From the cell containing the given text, extract its center point as (x, y) coordinate. 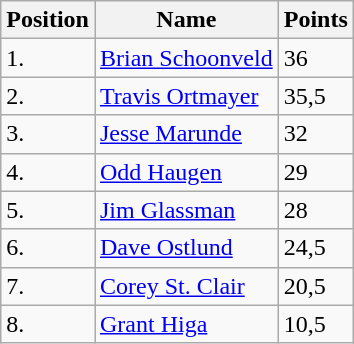
Points (316, 20)
Odd Haugen (186, 172)
Dave Ostlund (186, 248)
Travis Ortmayer (186, 96)
Grant Higa (186, 324)
Name (186, 20)
5. (48, 210)
6. (48, 248)
20,5 (316, 286)
Jesse Marunde (186, 134)
28 (316, 210)
29 (316, 172)
3. (48, 134)
7. (48, 286)
Brian Schoonveld (186, 58)
Jim Glassman (186, 210)
36 (316, 58)
10,5 (316, 324)
Corey St. Clair (186, 286)
35,5 (316, 96)
24,5 (316, 248)
8. (48, 324)
4. (48, 172)
1. (48, 58)
2. (48, 96)
32 (316, 134)
Position (48, 20)
